For the text-containing cell, return its midpoint in (x, y) coordinate format. 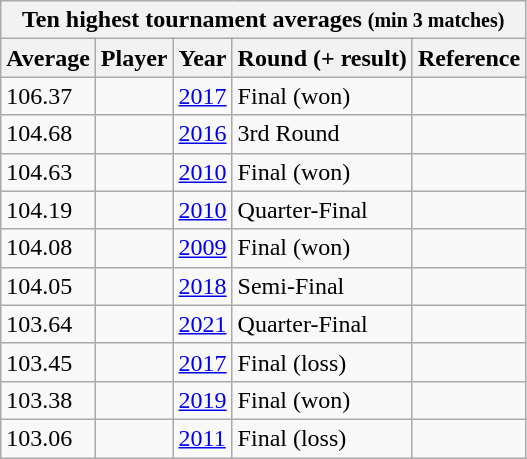
Player (134, 58)
Semi-Final (322, 286)
103.45 (48, 362)
2009 (202, 248)
Ten highest tournament averages (min 3 matches) (264, 20)
Average (48, 58)
2021 (202, 324)
2011 (202, 438)
106.37 (48, 96)
104.08 (48, 248)
103.38 (48, 400)
2019 (202, 400)
104.19 (48, 210)
104.63 (48, 172)
2016 (202, 134)
Reference (468, 58)
3rd Round (322, 134)
2018 (202, 286)
104.05 (48, 286)
103.06 (48, 438)
104.68 (48, 134)
103.64 (48, 324)
Round (+ result) (322, 58)
Year (202, 58)
